Determine the [x, y] coordinate at the center of the cell enclosing the given text.  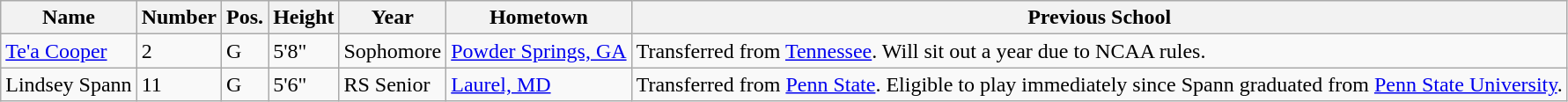
Lindsey Spann [69, 84]
Previous School [1099, 18]
Transferred from Penn State. Eligible to play immediately since Spann graduated from Penn State University. [1099, 84]
Te'a Cooper [69, 51]
Transferred from Tennessee. Will sit out a year due to NCAA rules. [1099, 51]
Sophomore [393, 51]
5'6" [304, 84]
Name [69, 18]
Laurel, MD [539, 84]
2 [179, 51]
Number [179, 18]
5'8" [304, 51]
RS Senior [393, 84]
Height [304, 18]
Hometown [539, 18]
11 [179, 84]
Year [393, 18]
Pos. [245, 18]
Powder Springs, GA [539, 51]
